Pinpoint the cell where the given text exists, returning its (x, y) midpoint coordinate. 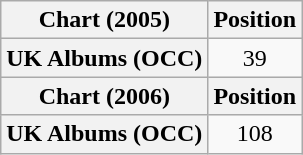
108 (255, 134)
Chart (2005) (104, 20)
39 (255, 58)
Chart (2006) (104, 96)
